From the cell containing the given text, extract its center point as (x, y) coordinate. 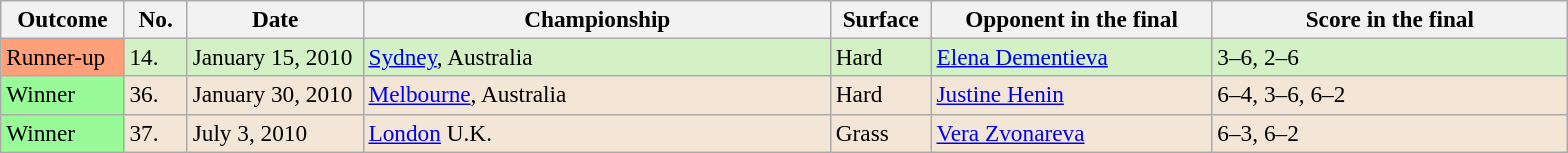
Runner-up (62, 57)
36. (156, 95)
Score in the final (1390, 19)
37. (156, 133)
Championship (597, 19)
Justine Henin (1071, 95)
Surface (881, 19)
Grass (881, 133)
Outcome (62, 19)
6–3, 6–2 (1390, 133)
Elena Dementieva (1071, 57)
January 30, 2010 (275, 95)
London U.K. (597, 133)
6–4, 3–6, 6–2 (1390, 95)
Sydney, Australia (597, 57)
Vera Zvonareva (1071, 133)
Date (275, 19)
January 15, 2010 (275, 57)
3–6, 2–6 (1390, 57)
July 3, 2010 (275, 133)
No. (156, 19)
Opponent in the final (1071, 19)
Melbourne, Australia (597, 95)
14. (156, 57)
